From the cell containing the given text, extract its center point as [x, y] coordinate. 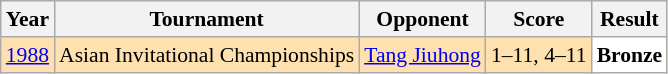
Opponent [422, 19]
1–11, 4–11 [539, 55]
Bronze [630, 55]
Year [28, 19]
Tang Jiuhong [422, 55]
Result [630, 19]
1988 [28, 55]
Asian Invitational Championships [206, 55]
Tournament [206, 19]
Score [539, 19]
